Determine the (X, Y) coordinate at the center of the cell enclosing the given text.  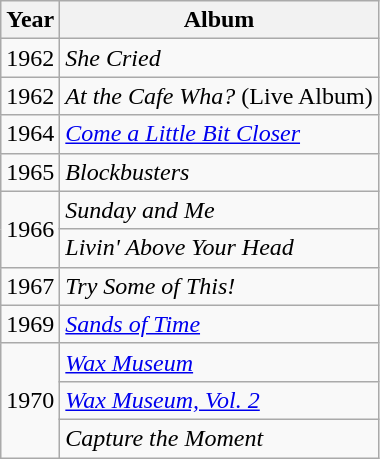
Sunday and Me (219, 210)
Capture the Moment (219, 438)
Album (219, 20)
1970 (30, 400)
Sands of Time (219, 324)
Livin' Above Your Head (219, 248)
She Cried (219, 58)
Come a Little Bit Closer (219, 134)
1965 (30, 172)
1969 (30, 324)
Year (30, 20)
At the Cafe Wha? (Live Album) (219, 96)
1967 (30, 286)
Wax Museum, Vol. 2 (219, 400)
Wax Museum (219, 362)
1966 (30, 229)
1964 (30, 134)
Try Some of This! (219, 286)
Blockbusters (219, 172)
